Find where the given text appears and provide that cell's center as (x, y) coordinate. 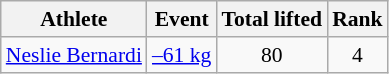
Rank (358, 19)
80 (272, 55)
Athlete (74, 19)
Total lifted (272, 19)
Event (182, 19)
4 (358, 55)
Neslie Bernardi (74, 55)
–61 kg (182, 55)
